Detect which cell encompasses the target text, then output its (X, Y) center coordinate. 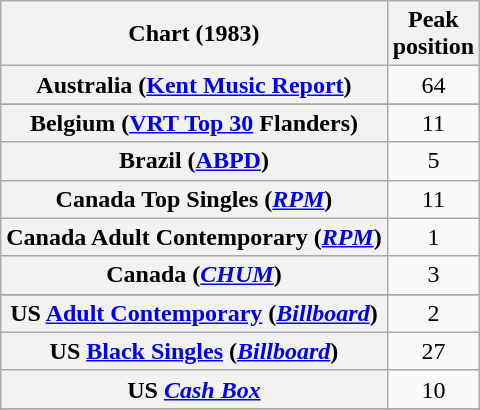
Peakposition (433, 34)
Chart (1983) (194, 34)
US Cash Box (194, 389)
64 (433, 85)
Brazil (ABPD) (194, 161)
US Adult Contemporary (Billboard) (194, 313)
US Black Singles (Billboard) (194, 351)
3 (433, 275)
Australia (Kent Music Report) (194, 85)
1 (433, 237)
2 (433, 313)
5 (433, 161)
Canada Adult Contemporary (RPM) (194, 237)
10 (433, 389)
Canada (CHUM) (194, 275)
Canada Top Singles (RPM) (194, 199)
27 (433, 351)
Belgium (VRT Top 30 Flanders) (194, 123)
